Pinpoint the cell where the given text exists, returning its [X, Y] midpoint coordinate. 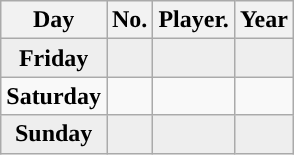
Saturday [54, 96]
Year [264, 20]
Day [54, 20]
No. [129, 20]
Friday [54, 58]
Player. [194, 20]
Sunday [54, 134]
